Search for the cell housing the specified text and yield its (x, y) center coordinate. 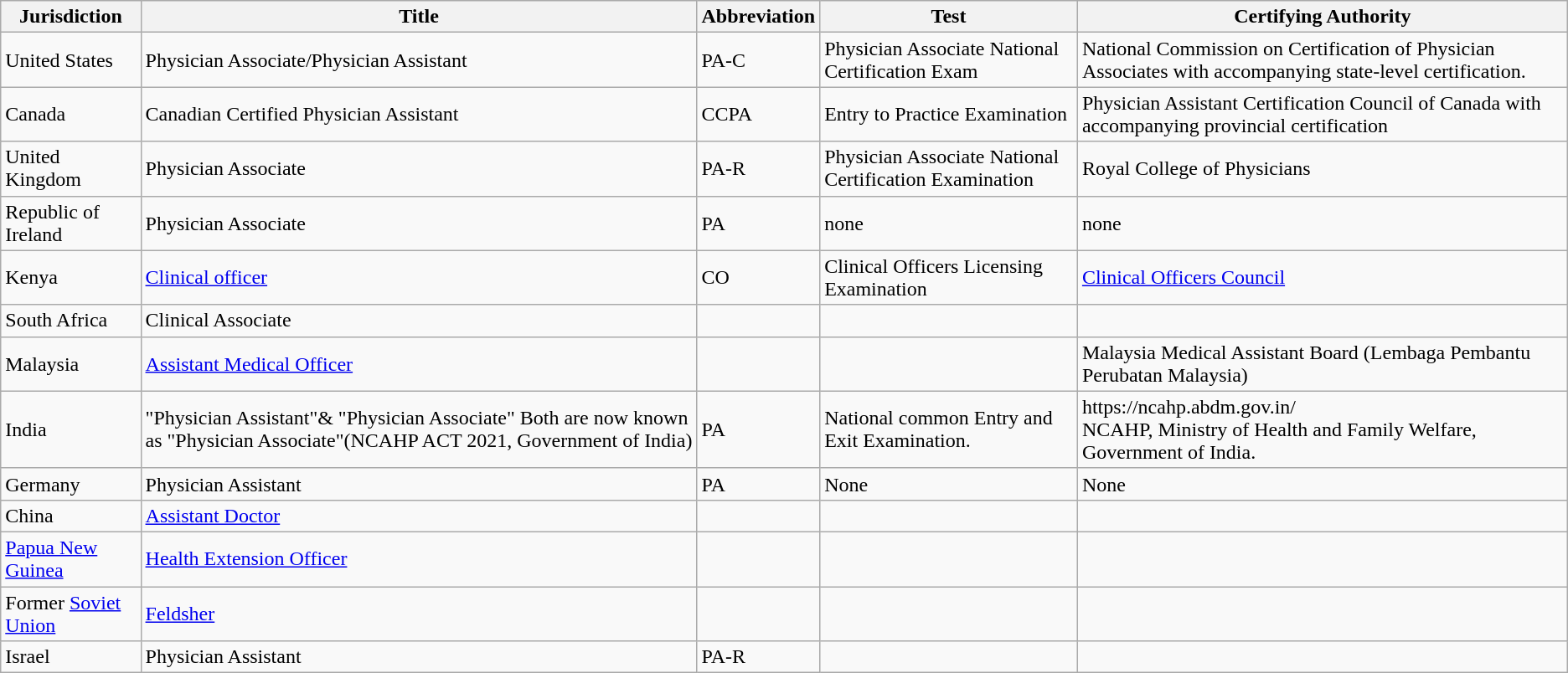
United States (70, 60)
Jurisdiction (70, 17)
Clinical Officers Licensing Examination (949, 278)
South Africa (70, 321)
Royal College of Physicians (1322, 169)
Former Soviet Union (70, 613)
Physician Assistant Certification Council of Canada with accompanying provincial certification (1322, 114)
Title (419, 17)
"Physician Assistant"& "Physician Associate" Both are now known as "Physician Associate"(NCAHP ACT 2021, Government of India) (419, 429)
Malaysia (70, 363)
Canada (70, 114)
https://ncahp.abdm.gov.in/NCAHP, Ministry of Health and Family Welfare, Government of India. (1322, 429)
Physician Associate National Certification Examination (949, 169)
Entry to Practice Examination (949, 114)
Health Extension Officer (419, 559)
National common Entry and Exit Examination. (949, 429)
Assistant Doctor (419, 516)
National Commission on Certification of Physician Associates with accompanying state-level certification. (1322, 60)
CO (759, 278)
United Kingdom (70, 169)
Israel (70, 657)
Germany (70, 484)
China (70, 516)
PA-C (759, 60)
Kenya (70, 278)
CCPA (759, 114)
Clinical Associate (419, 321)
Physician Associate/Physician Assistant (419, 60)
Malaysia Medical Assistant Board (Lembaga Pembantu Perubatan Malaysia) (1322, 363)
Clinical Officers Council (1322, 278)
Republic of Ireland (70, 223)
Physician Associate National Certification Exam (949, 60)
Test (949, 17)
Certifying Authority (1322, 17)
Assistant Medical Officer (419, 363)
India (70, 429)
Clinical officer (419, 278)
Papua New Guinea (70, 559)
Canadian Certified Physician Assistant (419, 114)
Abbreviation (759, 17)
Feldsher (419, 613)
